Detect which cell encompasses the target text, then output its (X, Y) center coordinate. 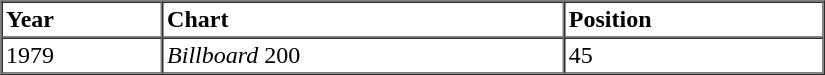
Chart (364, 20)
Position (694, 20)
Billboard 200 (364, 56)
1979 (82, 56)
45 (694, 56)
Year (82, 20)
